For the text-containing cell, return its midpoint in (X, Y) coordinate format. 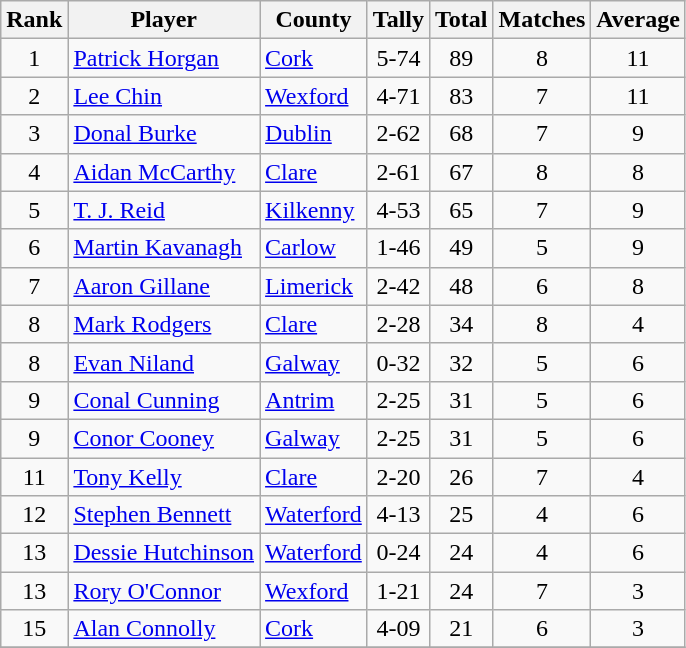
26 (462, 477)
Alan Connolly (164, 629)
89 (462, 58)
25 (462, 515)
1-46 (398, 248)
2-28 (398, 324)
County (314, 20)
4-53 (398, 210)
83 (462, 96)
34 (462, 324)
Dessie Hutchinson (164, 553)
5-74 (398, 58)
Conal Cunning (164, 400)
Stephen Bennett (164, 515)
32 (462, 362)
12 (34, 515)
Matches (542, 20)
2-42 (398, 286)
Donal Burke (164, 134)
Kilkenny (314, 210)
4-09 (398, 629)
68 (462, 134)
Tally (398, 20)
2-20 (398, 477)
2-62 (398, 134)
1 (34, 58)
4-71 (398, 96)
Lee Chin (164, 96)
65 (462, 210)
1-21 (398, 591)
Tony Kelly (164, 477)
T. J. Reid (164, 210)
Antrim (314, 400)
Evan Niland (164, 362)
Rory O'Connor (164, 591)
Patrick Horgan (164, 58)
48 (462, 286)
Martin Kavanagh (164, 248)
21 (462, 629)
Average (638, 20)
Mark Rodgers (164, 324)
Dublin (314, 134)
15 (34, 629)
Total (462, 20)
0-24 (398, 553)
Aaron Gillane (164, 286)
Conor Cooney (164, 438)
Rank (34, 20)
Limerick (314, 286)
67 (462, 172)
49 (462, 248)
2 (34, 96)
Aidan McCarthy (164, 172)
4-13 (398, 515)
Player (164, 20)
0-32 (398, 362)
2-61 (398, 172)
Carlow (314, 248)
